Find where the given text appears and provide that cell's center as [X, Y] coordinate. 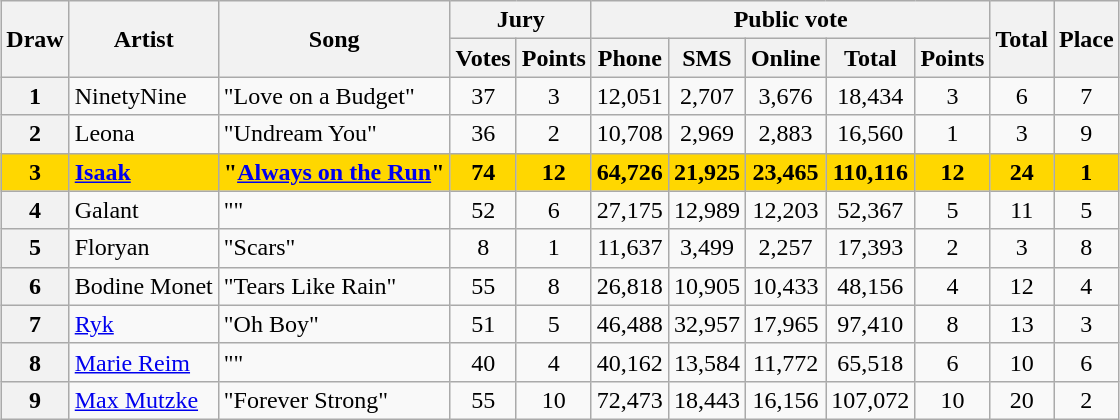
Leona [144, 134]
12,051 [630, 96]
Isaak [144, 172]
40 [483, 362]
11,637 [630, 248]
11,772 [785, 362]
Phone [630, 58]
Online [785, 58]
Max Mutzke [144, 400]
51 [483, 324]
32,957 [706, 324]
17,393 [870, 248]
"Tears Like Rain" [334, 286]
12,989 [706, 210]
Jury [520, 20]
NinetyNine [144, 96]
"Scars" [334, 248]
12,203 [785, 210]
23,465 [785, 172]
97,410 [870, 324]
16,560 [870, 134]
72,473 [630, 400]
11 [1022, 210]
107,072 [870, 400]
Place [1087, 39]
64,726 [630, 172]
Votes [483, 58]
3,676 [785, 96]
17,965 [785, 324]
13 [1022, 324]
52 [483, 210]
2,883 [785, 134]
"Forever Strong" [334, 400]
36 [483, 134]
18,443 [706, 400]
26,818 [630, 286]
"Oh Boy" [334, 324]
Ryk [144, 324]
65,518 [870, 362]
3,499 [706, 248]
13,584 [706, 362]
"Always on the Run" [334, 172]
10,905 [706, 286]
27,175 [630, 210]
16,156 [785, 400]
2,257 [785, 248]
Floryan [144, 248]
24 [1022, 172]
37 [483, 96]
Bodine Monet [144, 286]
Marie Reim [144, 362]
Song [334, 39]
18,434 [870, 96]
2,707 [706, 96]
52,367 [870, 210]
21,925 [706, 172]
2,969 [706, 134]
110,116 [870, 172]
10,708 [630, 134]
Artist [144, 39]
48,156 [870, 286]
40,162 [630, 362]
Galant [144, 210]
20 [1022, 400]
74 [483, 172]
"Undream You" [334, 134]
"Love on a Budget" [334, 96]
10,433 [785, 286]
46,488 [630, 324]
Public vote [790, 20]
SMS [706, 58]
Draw [35, 39]
